Capture the cell that displays the provided text and extract its [x, y] central coordinate. 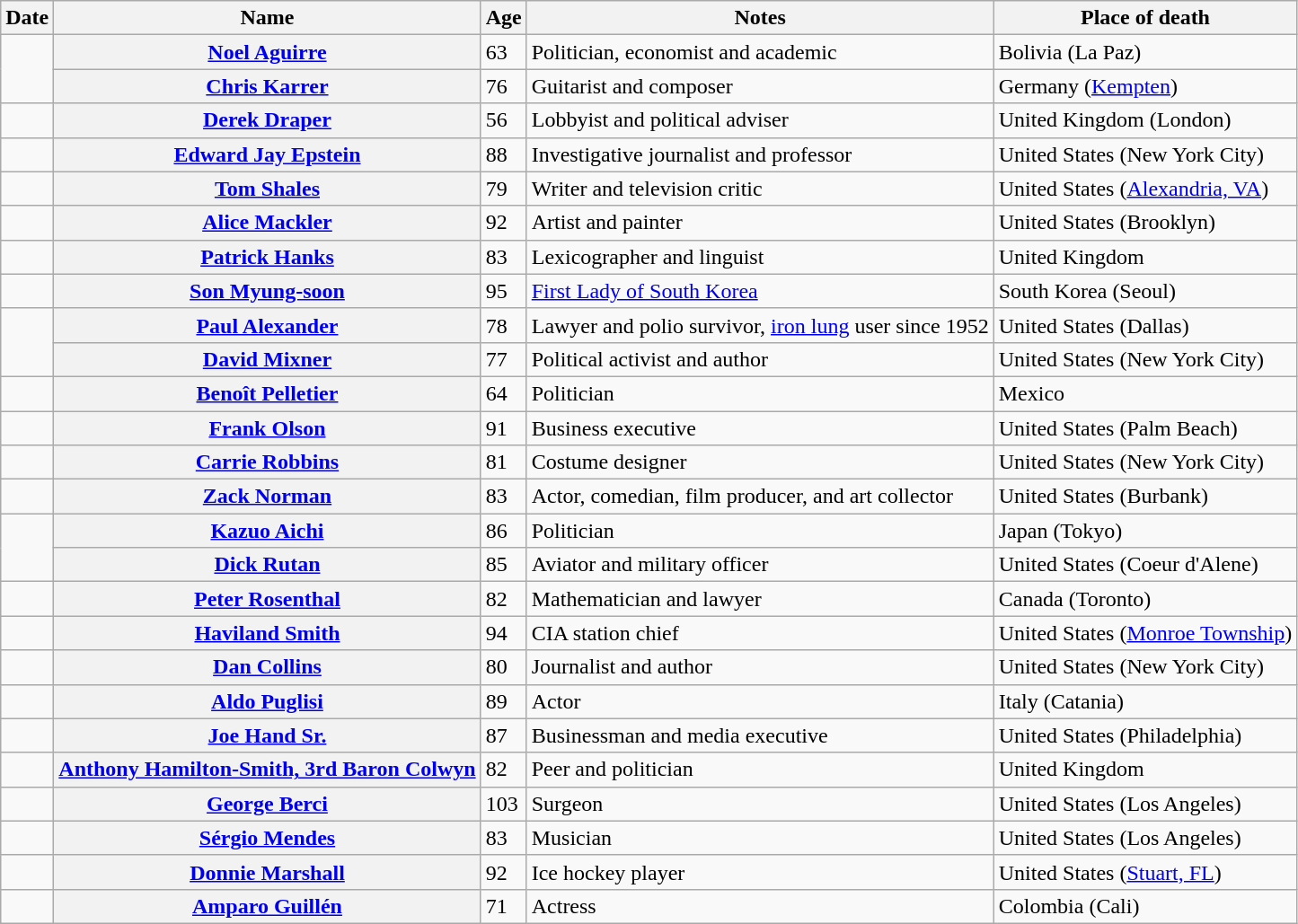
Surgeon [760, 804]
Donnie Marshall [268, 872]
Guitarist and composer [760, 86]
First Lady of South Korea [760, 291]
United States (Coeur d'Alene) [1145, 565]
88 [503, 154]
United States (Monroe Township) [1145, 633]
CIA station chief [760, 633]
Dick Rutan [268, 565]
Notes [760, 18]
South Korea (Seoul) [1145, 291]
Joe Hand Sr. [268, 735]
78 [503, 325]
71 [503, 906]
Writer and television critic [760, 189]
United States (Palm Beach) [1145, 428]
Kazuo Aichi [268, 531]
Actor, comedian, film producer, and art collector [760, 497]
Italy (Catania) [1145, 701]
United States (Dallas) [1145, 325]
Investigative journalist and professor [760, 154]
63 [503, 52]
United States (Burbank) [1145, 497]
United States (Alexandria, VA) [1145, 189]
Actress [760, 906]
Sérgio Mendes [268, 838]
United Kingdom (London) [1145, 120]
Japan (Tokyo) [1145, 531]
Aldo Puglisi [268, 701]
George Berci [268, 804]
Germany (Kempten) [1145, 86]
Date [27, 18]
Ice hockey player [760, 872]
Politician, economist and academic [760, 52]
85 [503, 565]
95 [503, 291]
64 [503, 393]
Canada (Toronto) [1145, 599]
Lobbyist and political adviser [760, 120]
91 [503, 428]
Artist and painter [760, 223]
Name [268, 18]
Businessman and media executive [760, 735]
Peer and politician [760, 770]
United States (Philadelphia) [1145, 735]
Lexicographer and linguist [760, 257]
Haviland Smith [268, 633]
Paul Alexander [268, 325]
Costume designer [760, 462]
United States (Stuart, FL) [1145, 872]
Dan Collins [268, 667]
Colombia (Cali) [1145, 906]
Business executive [760, 428]
Noel Aguirre [268, 52]
Benoît Pelletier [268, 393]
Lawyer and polio survivor, iron lung user since 1952 [760, 325]
Place of death [1145, 18]
80 [503, 667]
Journalist and author [760, 667]
Political activist and author [760, 359]
Carrie Robbins [268, 462]
David Mixner [268, 359]
Zack Norman [268, 497]
79 [503, 189]
Frank Olson [268, 428]
United States (Brooklyn) [1145, 223]
81 [503, 462]
Derek Draper [268, 120]
87 [503, 735]
103 [503, 804]
Musician [760, 838]
Bolivia (La Paz) [1145, 52]
Aviator and military officer [760, 565]
Peter Rosenthal [268, 599]
89 [503, 701]
Patrick Hanks [268, 257]
Mexico [1145, 393]
86 [503, 531]
94 [503, 633]
Chris Karrer [268, 86]
Edward Jay Epstein [268, 154]
Actor [760, 701]
77 [503, 359]
Amparo Guillén [268, 906]
Son Myung-soon [268, 291]
Tom Shales [268, 189]
Mathematician and lawyer [760, 599]
Age [503, 18]
Anthony Hamilton-Smith, 3rd Baron Colwyn [268, 770]
56 [503, 120]
Alice Mackler [268, 223]
76 [503, 86]
